Return [x, y] of the center of cell containing provided text 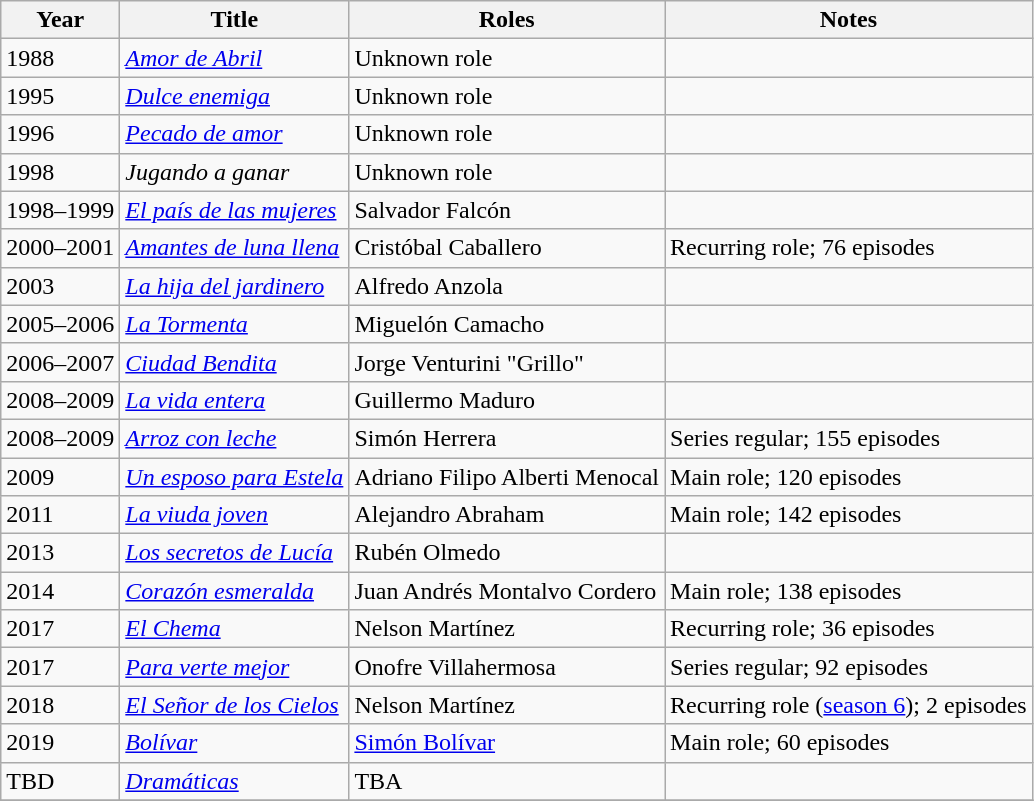
Series regular; 92 episodes [849, 667]
Bolívar [234, 743]
1996 [60, 134]
Jorge Venturini "Grillo" [507, 362]
Miguelón Camacho [507, 324]
Alejandro Abraham [507, 515]
1998 [60, 172]
2014 [60, 591]
Recurring role; 36 episodes [849, 629]
2006–2007 [60, 362]
Main role; 142 episodes [849, 515]
El Señor de los Cielos [234, 705]
Recurring role; 76 episodes [849, 248]
2000–2001 [60, 248]
Rubén Olmedo [507, 553]
1998–1999 [60, 210]
Simón Bolívar [507, 743]
Juan Andrés Montalvo Cordero [507, 591]
2018 [60, 705]
La hija del jardinero [234, 286]
Main role; 138 episodes [849, 591]
Recurring role (season 6); 2 episodes [849, 705]
2005–2006 [60, 324]
Simón Herrera [507, 438]
2019 [60, 743]
Adriano Filipo Alberti Menocal [507, 477]
El Chema [234, 629]
Jugando a ganar [234, 172]
1995 [60, 96]
Un esposo para Estela [234, 477]
Pecado de amor [234, 134]
Ciudad Bendita [234, 362]
El país de las mujeres [234, 210]
Arroz con leche [234, 438]
2003 [60, 286]
Series regular; 155 episodes [849, 438]
Corazón esmeralda [234, 591]
La vida entera [234, 400]
2013 [60, 553]
La Tormenta [234, 324]
1988 [60, 58]
Amor de Abril [234, 58]
Onofre Villahermosa [507, 667]
Salvador Falcón [507, 210]
Guillermo Maduro [507, 400]
Main role; 60 episodes [849, 743]
Title [234, 20]
Main role; 120 episodes [849, 477]
La viuda joven [234, 515]
Year [60, 20]
TBA [507, 781]
Cristóbal Caballero [507, 248]
Dramáticas [234, 781]
2011 [60, 515]
Roles [507, 20]
Notes [849, 20]
Alfredo Anzola [507, 286]
TBD [60, 781]
Para verte mejor [234, 667]
Amantes de luna llena [234, 248]
Los secretos de Lucía [234, 553]
2009 [60, 477]
Dulce enemiga [234, 96]
